Find where the given text appears and provide that cell's center as (X, Y) coordinate. 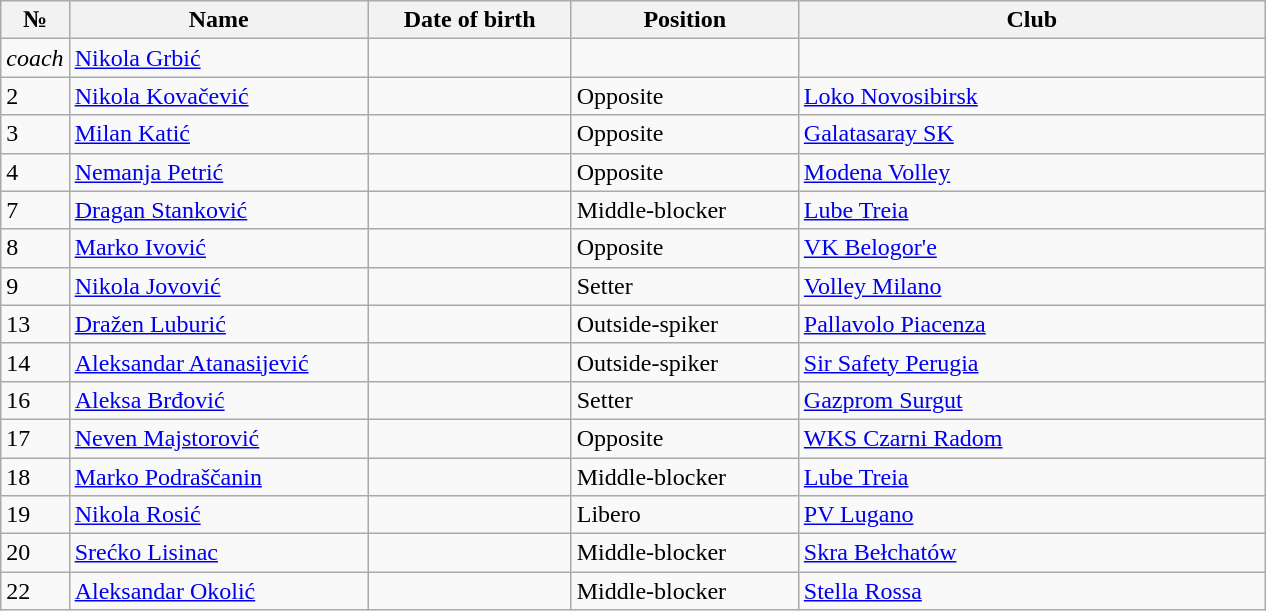
Sir Safety Perugia (1032, 362)
Volley Milano (1032, 286)
VK Belogor'e (1032, 248)
Name (218, 20)
18 (35, 477)
Dražen Luburić (218, 324)
Position (684, 20)
7 (35, 210)
Gazprom Surgut (1032, 400)
Skra Bełchatów (1032, 553)
Galatasaray SK (1032, 134)
22 (35, 591)
№ (35, 20)
Dragan Stanković (218, 210)
Neven Majstorović (218, 438)
Nikola Kovačević (218, 96)
Date of birth (470, 20)
9 (35, 286)
16 (35, 400)
coach (35, 58)
Srećko Lisinac (218, 553)
Club (1032, 20)
Aleksa Brđović (218, 400)
Nikola Grbić (218, 58)
17 (35, 438)
Pallavolo Piacenza (1032, 324)
3 (35, 134)
14 (35, 362)
Nikola Jovović (218, 286)
20 (35, 553)
WKS Czarni Radom (1032, 438)
Loko Novosibirsk (1032, 96)
Nikola Rosić (218, 515)
Modena Volley (1032, 172)
Aleksandar Atanasijević (218, 362)
8 (35, 248)
Libero (684, 515)
4 (35, 172)
Marko Podraščanin (218, 477)
PV Lugano (1032, 515)
Nemanja Petrić (218, 172)
13 (35, 324)
19 (35, 515)
2 (35, 96)
Marko Ivović (218, 248)
Milan Katić (218, 134)
Stella Rossa (1032, 591)
Aleksandar Okolić (218, 591)
